Pinpoint the cell where the given text exists, returning its (x, y) midpoint coordinate. 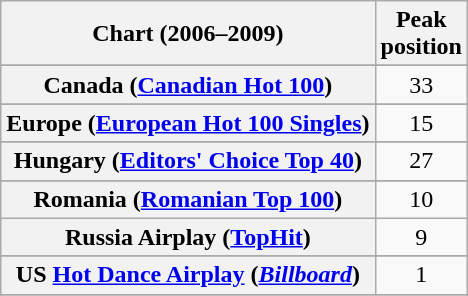
Hungary (Editors' Choice Top 40) (188, 161)
Canada (Canadian Hot 100) (188, 85)
1 (421, 275)
Europe (European Hot 100 Singles) (188, 123)
27 (421, 161)
Peakposition (421, 34)
US Hot Dance Airplay (Billboard) (188, 275)
9 (421, 237)
Russia Airplay (TopHit) (188, 237)
Romania (Romanian Top 100) (188, 199)
15 (421, 123)
10 (421, 199)
Chart (2006–2009) (188, 34)
33 (421, 85)
